Pinpoint the cell where the given text exists, returning its (X, Y) midpoint coordinate. 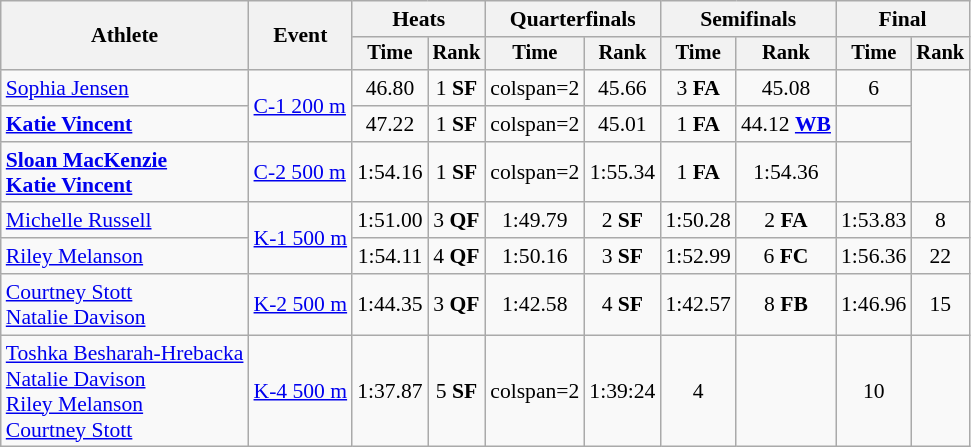
22 (940, 256)
10 (874, 391)
1:52.99 (698, 256)
Event (301, 36)
47.22 (390, 124)
1:54.36 (786, 172)
Sophia Jensen (125, 88)
6 FC (786, 256)
1:51.00 (390, 221)
Heats (418, 19)
1:49.79 (534, 221)
3 FA (698, 88)
C-2 500 m (301, 172)
K-1 500 m (301, 238)
8 (940, 221)
1:39:24 (622, 391)
1:54.16 (390, 172)
Toshka Besharah-HrebackaNatalie DavisonRiley MelansonCourtney Stott (125, 391)
Sloan MacKenzieKatie Vincent (125, 172)
1:50.28 (698, 221)
1:56.36 (874, 256)
Katie Vincent (125, 124)
4 (698, 391)
1:42.58 (534, 304)
Final (902, 19)
1:54.11 (390, 256)
Semifinals (748, 19)
1:53.83 (874, 221)
4 SF (622, 304)
1:50.16 (534, 256)
Athlete (125, 36)
1:37.87 (390, 391)
45.08 (786, 88)
Courtney StottNatalie Davison (125, 304)
1:44.35 (390, 304)
4 QF (457, 256)
2 FA (786, 221)
1:42.57 (698, 304)
Quarterfinals (572, 19)
2 SF (622, 221)
44.12 WB (786, 124)
46.80 (390, 88)
15 (940, 304)
3 SF (622, 256)
1:55.34 (622, 172)
1:46.96 (874, 304)
K-4 500 m (301, 391)
5 SF (457, 391)
8 FB (786, 304)
6 (874, 88)
45.01 (622, 124)
C-1 200 m (301, 106)
Michelle Russell (125, 221)
45.66 (622, 88)
Riley Melanson (125, 256)
K-2 500 m (301, 304)
